Pinpoint the cell where the given text exists, returning its (X, Y) midpoint coordinate. 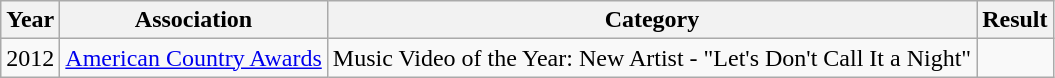
Association (194, 20)
Category (652, 20)
2012 (30, 58)
Year (30, 20)
American Country Awards (194, 58)
Result (1015, 20)
Music Video of the Year: New Artist - "Let's Don't Call It a Night" (652, 58)
